Extract the [x, y] coordinate from the center of the cell holding the provided text.  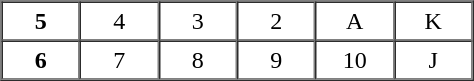
J [434, 60]
4 [119, 22]
7 [119, 60]
A [354, 22]
2 [276, 22]
8 [197, 60]
9 [276, 60]
K [434, 22]
5 [41, 22]
3 [197, 22]
10 [354, 60]
6 [41, 60]
